From the cell containing the given text, extract its center point as [X, Y] coordinate. 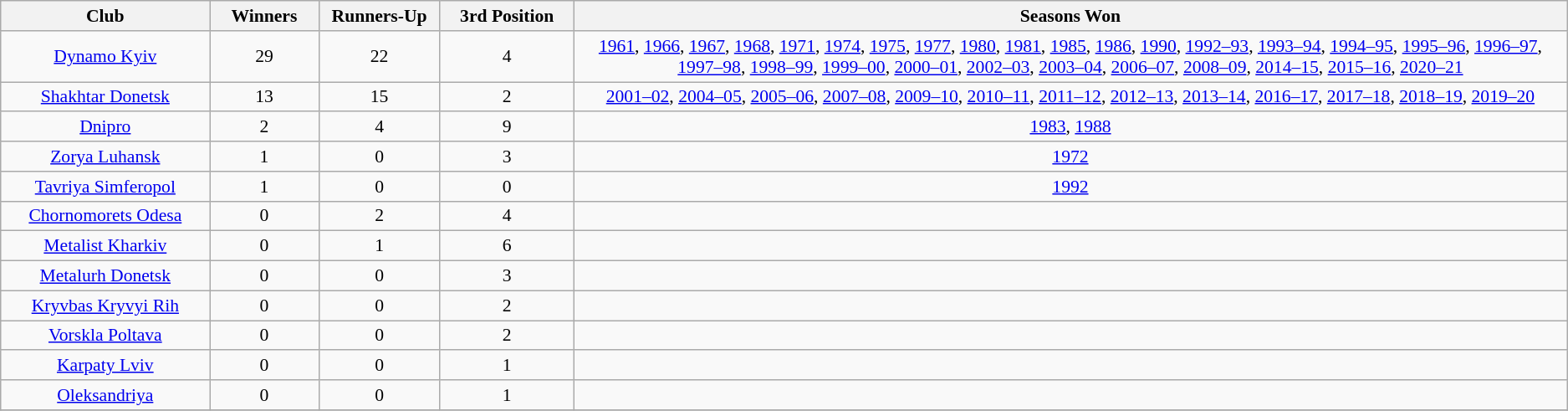
22 [380, 57]
1983, 1988 [1070, 127]
Karpaty Lviv [105, 366]
Runners-Up [380, 16]
Club [105, 16]
Chornomorets Odesa [105, 216]
Kryvbas Kryvyi Rih [105, 306]
2001–02, 2004–05, 2005–06, 2007–08, 2009–10, 2010–11, 2011–12, 2012–13, 2013–14, 2016–17, 2017–18, 2018–19, 2019–20 [1070, 97]
Metalurh Donetsk [105, 276]
Dynamo Kyiv [105, 57]
15 [380, 97]
Seasons Won [1070, 16]
Vorskla Poltava [105, 336]
Metalist Kharkiv [105, 246]
Dnipro [105, 127]
Winners [264, 16]
3rd Position [507, 16]
Zorya Luhansk [105, 157]
Shakhtar Donetsk [105, 97]
29 [264, 57]
Tavriya Simferopol [105, 187]
1992 [1070, 187]
6 [507, 246]
1972 [1070, 157]
13 [264, 97]
Oleksandriya [105, 395]
9 [507, 127]
